Pinpoint the cell where the given text exists, returning its [x, y] midpoint coordinate. 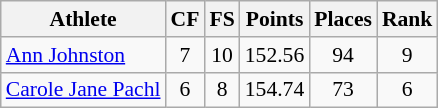
94 [343, 55]
Places [343, 19]
Points [274, 19]
Athlete [84, 19]
8 [222, 90]
Ann Johnston [84, 55]
Carole Jane Pachl [84, 90]
154.74 [274, 90]
Rank [408, 19]
CF [186, 19]
7 [186, 55]
9 [408, 55]
FS [222, 19]
73 [343, 90]
10 [222, 55]
152.56 [274, 55]
